For the text-containing cell, return its midpoint in [x, y] coordinate format. 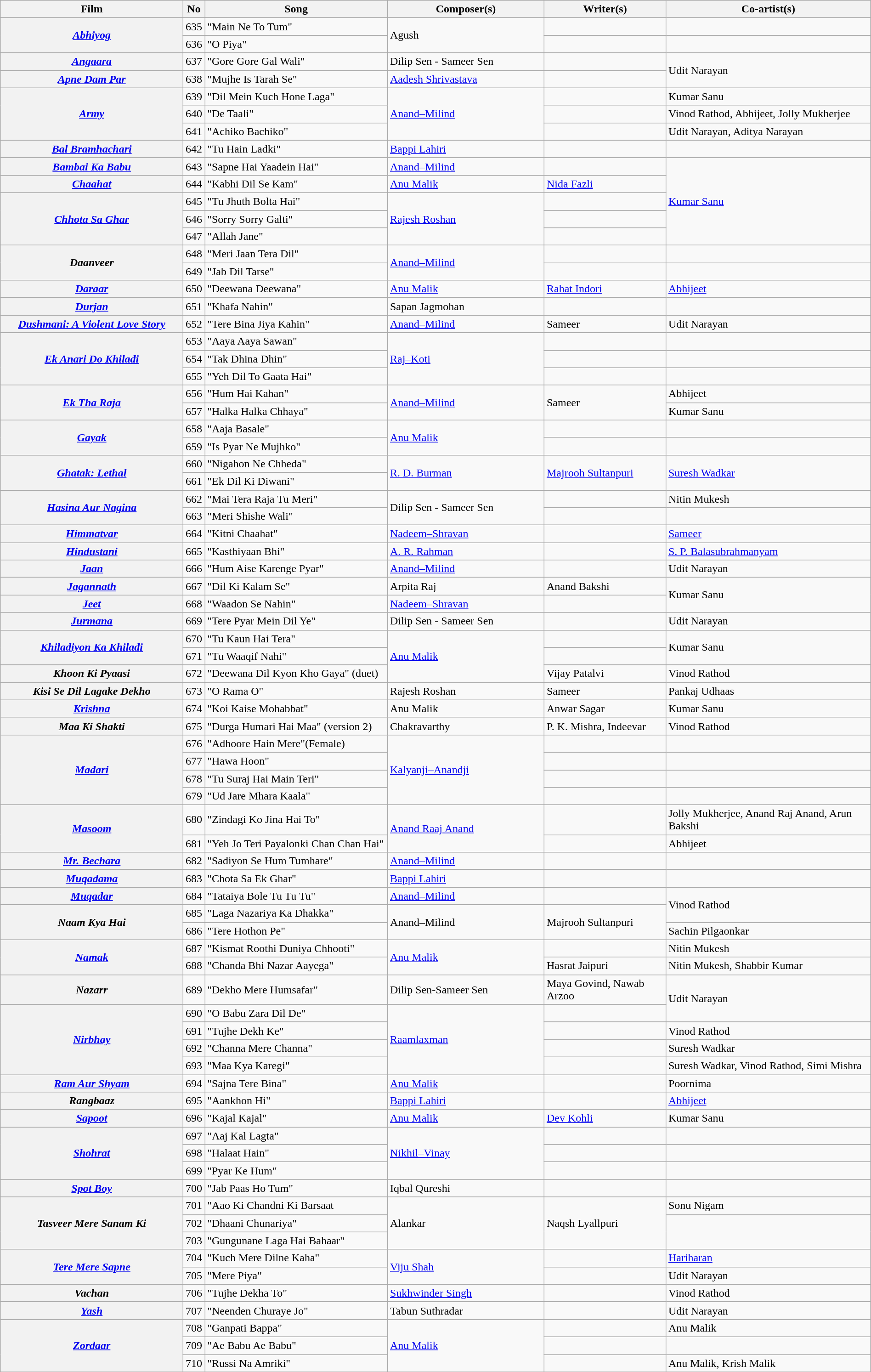
664 [194, 534]
Hindustani [92, 551]
Viju Shah [466, 1267]
692 [194, 1048]
685 [194, 913]
"Tere Pyar Mein Dil Ye" [296, 621]
"Tak Dhina Dhin" [296, 359]
677 [194, 761]
"Tujhe Dekh Ke" [296, 1031]
Song [296, 9]
646 [194, 219]
"Dil Ki Kalam Se" [296, 586]
676 [194, 743]
Chhota Sa Ghar [92, 219]
"Sajna Tere Bina" [296, 1083]
Bal Bramhachari [92, 149]
Nazarr [92, 990]
649 [194, 272]
Hasrat Jaipuri [605, 966]
"Ek Dil Ki Diwani" [296, 481]
Abhiyog [92, 35]
Ghatak: Lethal [92, 472]
705 [194, 1276]
687 [194, 948]
"Adhoore Hain Mere"(Female) [296, 743]
Naqsh Lyallpuri [605, 1223]
Vijay Patalvi [605, 674]
688 [194, 966]
680 [194, 820]
Durjan [92, 306]
644 [194, 184]
"Chota Sa Ek Ghar" [296, 879]
Nikhil–Vinay [466, 1153]
"Dekho Mere Humsafar" [296, 990]
Dushmani: A Violent Love Story [92, 324]
Rangbaaz [92, 1101]
Chaahat [92, 184]
Rahat Indori [605, 289]
Dilip Sen-Sameer Sen [466, 990]
"Hawa Hoon" [296, 761]
"Aankhon Hi" [296, 1101]
Pankaj Udhaas [768, 691]
Poornima [768, 1083]
Bambai Ka Babu [92, 166]
"Jab Dil Tarse" [296, 272]
Spot Boy [92, 1188]
702 [194, 1223]
Dev Kohli [605, 1118]
Angaara [92, 62]
"Pyar Ke Hum" [296, 1171]
Yash [92, 1310]
Anu Malik, Krish Malik [768, 1363]
707 [194, 1310]
648 [194, 254]
669 [194, 621]
"Koi Kaise Mohabbat" [296, 709]
Sonu Nigam [768, 1206]
655 [194, 376]
"Halaat Hain" [296, 1153]
Krishna [92, 709]
"Channa Mere Channa" [296, 1048]
666 [194, 569]
No [194, 9]
Nitin Mukesh, Shabbir Kumar [768, 966]
Vinod Rathod, Abhijeet, Jolly Mukherjee [768, 114]
701 [194, 1206]
"Ud Jare Mhara Kaala" [296, 796]
638 [194, 79]
Hariharan [768, 1258]
Zordaar [92, 1345]
Arpita Raj [466, 586]
"Tere Hothon Pe" [296, 931]
Iqbal Qureshi [466, 1188]
686 [194, 931]
Nida Fazli [605, 184]
Army [92, 114]
"Sadiyon Se Hum Tumhare" [296, 861]
"Tu Hain Ladki" [296, 149]
Kalyanji–Anandji [466, 770]
Maya Govind, Nawab Arzoo [605, 990]
683 [194, 879]
Sapoot [92, 1118]
668 [194, 604]
"Mere Piya" [296, 1276]
635 [194, 27]
Udit Narayan, Aditya Narayan [768, 131]
Mr. Bechara [92, 861]
Jaan [92, 569]
696 [194, 1118]
Khoon Ki Pyaasi [92, 674]
642 [194, 149]
"Tataiya Bole Tu Tu Tu" [296, 896]
Anand Raaj Anand [466, 829]
640 [194, 114]
"Mai Tera Raja Tu Meri" [296, 499]
"Chanda Bhi Nazar Aayega" [296, 966]
673 [194, 691]
"De Taali" [296, 114]
"Dhaani Chunariya" [296, 1223]
Tere Mere Sapne [92, 1267]
"Dil Mein Kuch Hone Laga" [296, 96]
"Mujhe Is Tarah Se" [296, 79]
679 [194, 796]
S. P. Balasubrahmanyam [768, 551]
665 [194, 551]
"Tu Kaun Hai Tera" [296, 639]
"Tu Jhuth Bolta Hai" [296, 201]
Vachan [92, 1293]
Madari [92, 770]
"Nigahon Ne Chheda" [296, 464]
Naam Kya Hai [92, 922]
Jagannath [92, 586]
Ram Aur Shyam [92, 1083]
Ek Anari Do Khiladi [92, 359]
"Aaya Aaya Sawan" [296, 341]
Sukhwinder Singh [466, 1293]
"Yeh Dil To Gaata Hai" [296, 376]
"Tujhe Dekha To" [296, 1293]
"Neenden Churaye Jo" [296, 1310]
667 [194, 586]
Tasveer Mere Sanam Ki [92, 1223]
Tabun Suthradar [466, 1310]
"Ganpati Bappa" [296, 1328]
675 [194, 726]
"Russi Na Amriki" [296, 1363]
645 [194, 201]
"Tu Suraj Hai Main Teri" [296, 779]
"Waadon Se Nahin" [296, 604]
706 [194, 1293]
663 [194, 516]
Anwar Sagar [605, 709]
Raamlaxman [466, 1039]
Ek Tha Raja [92, 403]
"Kabhi Dil Se Kam" [296, 184]
709 [194, 1345]
"Gore Gore Gal Wali" [296, 62]
R. D. Burman [466, 472]
Suresh Wadkar, Vinod Rathod, Simi Mishra [768, 1066]
"Kajal Kajal" [296, 1118]
"Zindagi Ko Jina Hai To" [296, 820]
Namak [92, 957]
699 [194, 1171]
661 [194, 481]
637 [194, 62]
"Aao Ki Chandni Ki Barsaat [296, 1206]
Co-artist(s) [768, 9]
"Tere Bina Jiya Kahin" [296, 324]
Composer(s) [466, 9]
Anand Bakshi [605, 586]
Gayak [92, 437]
"Aaj Kal Lagta" [296, 1136]
678 [194, 779]
654 [194, 359]
"O Rama O" [296, 691]
704 [194, 1258]
Film [92, 9]
708 [194, 1328]
"Laga Nazariya Ka Dhakka" [296, 913]
"O Babu Zara Dil De" [296, 1013]
653 [194, 341]
660 [194, 464]
710 [194, 1363]
658 [194, 429]
662 [194, 499]
Maa Ki Shakti [92, 726]
697 [194, 1136]
Agush [466, 35]
Raj–Koti [466, 359]
"Ae Babu Ae Babu" [296, 1345]
"Kismat Roothi Duniya Chhooti" [296, 948]
"Tu Waaqif Nahi" [296, 656]
Shohrat [92, 1153]
A. R. Rahman [466, 551]
"Achiko Bachiko" [296, 131]
Alankar [466, 1223]
Muqadar [92, 896]
"Khafa Nahin" [296, 306]
643 [194, 166]
P. K. Mishra, Indeevar [605, 726]
Writer(s) [605, 9]
Daraar [92, 289]
693 [194, 1066]
647 [194, 237]
"Yeh Jo Teri Payalonki Chan Chan Hai" [296, 844]
703 [194, 1241]
"Meri Jaan Tera Dil" [296, 254]
Kisi Se Dil Lagake Dekho [92, 691]
"Meri Shishe Wali" [296, 516]
Apne Dam Par [92, 79]
"Hum Aise Karenge Pyar" [296, 569]
Muqadama [92, 879]
"Gungunane Laga Hai Bahaar" [296, 1241]
Jeet [92, 604]
"Main Ne To Tum" [296, 27]
"O Piya" [296, 44]
"Halka Halka Chhaya" [296, 411]
672 [194, 674]
639 [194, 96]
691 [194, 1031]
684 [194, 896]
"Maa Kya Karegi" [296, 1066]
"Aaja Basale" [296, 429]
652 [194, 324]
650 [194, 289]
695 [194, 1101]
"Jab Paas Ho Tum" [296, 1188]
Sapan Jagmohan [466, 306]
Jurmana [92, 621]
682 [194, 861]
"Kitni Chaahat" [296, 534]
"Is Pyar Ne Mujhko" [296, 446]
656 [194, 394]
690 [194, 1013]
698 [194, 1153]
674 [194, 709]
Daanveer [92, 263]
Aadesh Shrivastava [466, 79]
"Deewana Dil Kyon Kho Gaya" (duet) [296, 674]
641 [194, 131]
"Kuch Mere Dilne Kaha" [296, 1258]
"Kasthiyaan Bhi" [296, 551]
671 [194, 656]
Masoom [92, 829]
"Durga Humari Hai Maa" (version 2) [296, 726]
"Sapne Hai Yaadein Hai" [296, 166]
651 [194, 306]
670 [194, 639]
659 [194, 446]
694 [194, 1083]
681 [194, 844]
Himmatvar [92, 534]
Chakravarthy [466, 726]
"Allah Jane" [296, 237]
"Deewana Deewana" [296, 289]
Jolly Mukherjee, Anand Raj Anand, Arun Bakshi [768, 820]
689 [194, 990]
Nirbhay [92, 1039]
Sachin Pilgaonkar [768, 931]
657 [194, 411]
"Hum Hai Kahan" [296, 394]
Khiladiyon Ka Khiladi [92, 647]
Hasina Aur Nagina [92, 507]
"Sorry Sorry Galti" [296, 219]
700 [194, 1188]
636 [194, 44]
